Capture the cell that displays the provided text and extract its (X, Y) central coordinate. 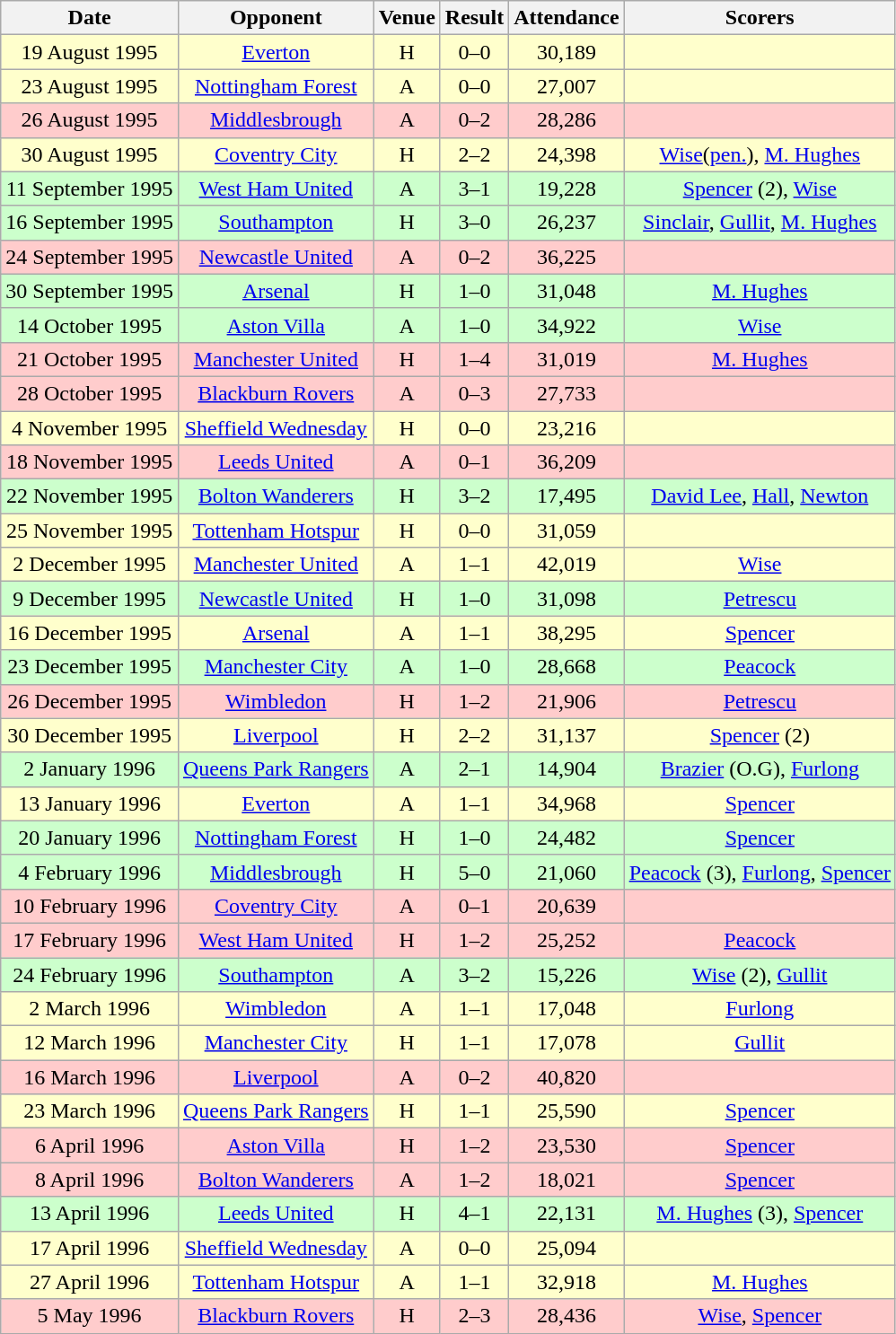
13 January 1996 (90, 803)
22,131 (567, 1214)
Spencer (2), Wise (760, 189)
14 October 1995 (90, 325)
9 December 1995 (90, 599)
16 March 1996 (90, 1077)
25,094 (567, 1248)
17,495 (567, 496)
8 April 1996 (90, 1180)
19,228 (567, 189)
31,137 (567, 735)
23,216 (567, 428)
Wise, Spencer (760, 1316)
31,059 (567, 531)
Spencer (2) (760, 735)
27,733 (567, 393)
21,906 (567, 701)
27,007 (567, 86)
Peacock (3), Furlong, Spencer (760, 872)
26,237 (567, 223)
Furlong (760, 1009)
24,482 (567, 838)
4 February 1996 (90, 872)
19 August 1995 (90, 52)
26 December 1995 (90, 701)
3–1 (474, 189)
Wise(pen.), M. Hughes (760, 154)
4–1 (474, 1214)
23,530 (567, 1145)
5–0 (474, 872)
4 November 1995 (90, 428)
Opponent (276, 18)
2 January 1996 (90, 769)
Scorers (760, 18)
28 October 1995 (90, 393)
23 March 1996 (90, 1111)
Attendance (567, 18)
Venue (407, 18)
25,590 (567, 1111)
38,295 (567, 633)
20 January 1996 (90, 838)
Gullit (760, 1043)
Wise (2), Gullit (760, 974)
2–3 (474, 1316)
Brazier (O.G), Furlong (760, 769)
40,820 (567, 1077)
2 March 1996 (90, 1009)
30 December 1995 (90, 735)
34,968 (567, 803)
18 November 1995 (90, 462)
17 April 1996 (90, 1248)
36,225 (567, 257)
1–4 (474, 359)
21 October 1995 (90, 359)
32,918 (567, 1282)
Sinclair, Gullit, M. Hughes (760, 223)
28,668 (567, 667)
10 February 1996 (90, 906)
31,048 (567, 291)
M. Hughes (3), Spencer (760, 1214)
25,252 (567, 940)
25 November 1995 (90, 531)
23 December 1995 (90, 667)
16 September 1995 (90, 223)
23 August 1995 (90, 86)
0–3 (474, 393)
30,189 (567, 52)
42,019 (567, 565)
24 September 1995 (90, 257)
30 September 1995 (90, 291)
17,078 (567, 1043)
31,098 (567, 599)
3–0 (474, 223)
6 April 1996 (90, 1145)
21,060 (567, 872)
26 August 1995 (90, 120)
24,398 (567, 154)
28,286 (567, 120)
30 August 1995 (90, 154)
5 May 1996 (90, 1316)
2 December 1995 (90, 565)
27 April 1996 (90, 1282)
2–1 (474, 769)
14,904 (567, 769)
16 December 1995 (90, 633)
31,019 (567, 359)
22 November 1995 (90, 496)
36,209 (567, 462)
20,639 (567, 906)
17,048 (567, 1009)
11 September 1995 (90, 189)
28,436 (567, 1316)
12 March 1996 (90, 1043)
34,922 (567, 325)
David Lee, Hall, Newton (760, 496)
24 February 1996 (90, 974)
15,226 (567, 974)
Date (90, 18)
Result (474, 18)
13 April 1996 (90, 1214)
18,021 (567, 1180)
17 February 1996 (90, 940)
